From the cell containing the given text, extract its center point as [X, Y] coordinate. 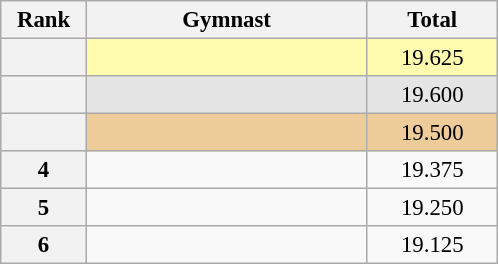
Rank [44, 20]
19.600 [432, 95]
Total [432, 20]
19.625 [432, 58]
19.375 [432, 170]
5 [44, 208]
4 [44, 170]
19.250 [432, 208]
Gymnast [226, 20]
19.500 [432, 133]
6 [44, 245]
19.125 [432, 245]
